From the cell containing the given text, extract its center point as (X, Y) coordinate. 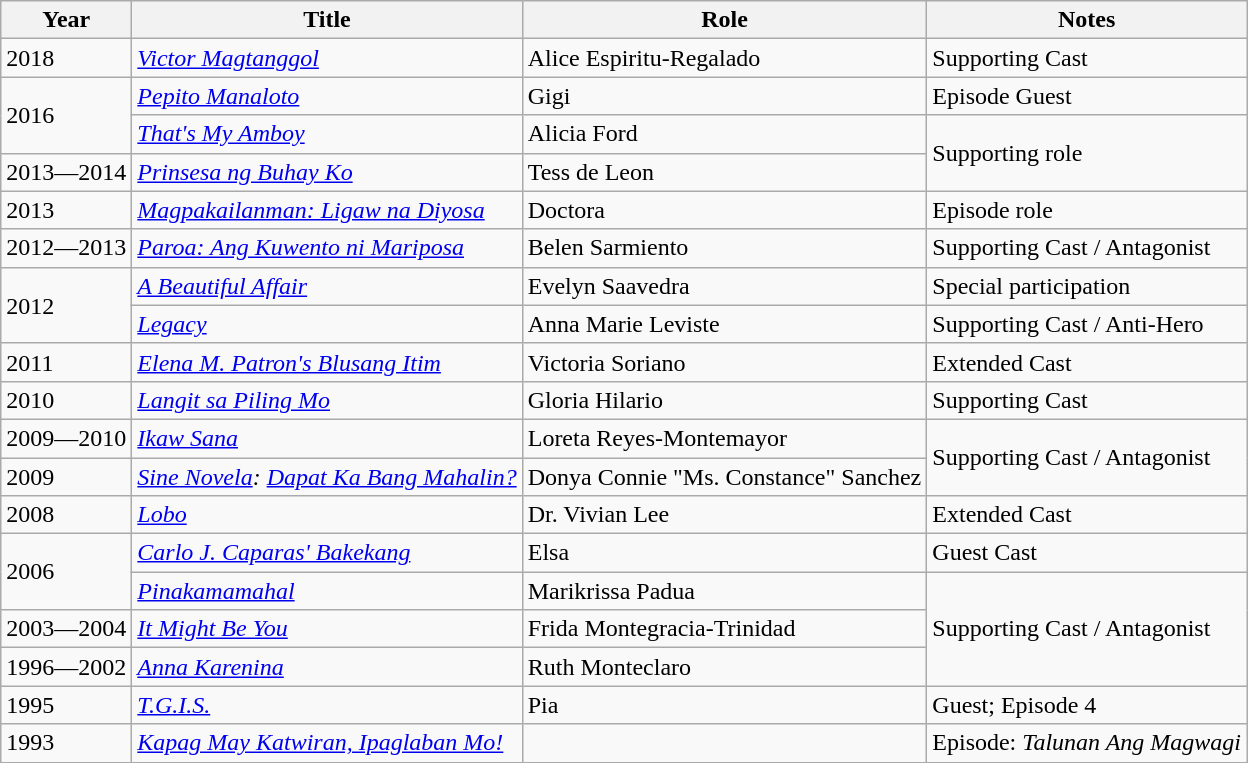
Frida Montegracia-Trinidad (724, 629)
2009—2010 (66, 438)
Supporting Cast / Anti-Hero (1087, 324)
Elsa (724, 553)
Kapag May Katwiran, Ipaglaban Mo! (327, 743)
2010 (66, 400)
Elena M. Patron's Blusang Itim (327, 362)
Pia (724, 705)
Alicia Ford (724, 134)
Paroa: Ang Kuwento ni Mariposa (327, 248)
Prinsesa ng Buhay Ko (327, 172)
Year (66, 20)
Guest Cast (1087, 553)
Special participation (1087, 286)
It Might Be You (327, 629)
Lobo (327, 515)
Title (327, 20)
1996—2002 (66, 667)
Evelyn Saavedra (724, 286)
Sine Novela: Dapat Ka Bang Mahalin? (327, 477)
Belen Sarmiento (724, 248)
2009 (66, 477)
2011 (66, 362)
Marikrissa Padua (724, 591)
2012 (66, 305)
Role (724, 20)
A Beautiful Affair (327, 286)
2006 (66, 572)
Doctora (724, 210)
Episode Guest (1087, 96)
Alice Espiritu-Regalado (724, 58)
Pepito Manaloto (327, 96)
Tess de Leon (724, 172)
1993 (66, 743)
Guest; Episode 4 (1087, 705)
T.G.I.S. (327, 705)
Magpakailanman: Ligaw na Diyosa (327, 210)
Anna Marie Leviste (724, 324)
That's My Amboy (327, 134)
2013—2014 (66, 172)
2013 (66, 210)
Victoria Soriano (724, 362)
Donya Connie "Ms. Constance" Sanchez (724, 477)
2016 (66, 115)
2003—2004 (66, 629)
Carlo J. Caparas' Bakekang (327, 553)
Legacy (327, 324)
Ikaw Sana (327, 438)
Loreta Reyes-Montemayor (724, 438)
1995 (66, 705)
Langit sa Piling Mo (327, 400)
Pinakamamahal (327, 591)
Dr. Vivian Lee (724, 515)
2008 (66, 515)
Supporting role (1087, 153)
Gloria Hilario (724, 400)
Gigi (724, 96)
2018 (66, 58)
2012—2013 (66, 248)
Victor Magtanggol (327, 58)
Ruth Monteclaro (724, 667)
Anna Karenina (327, 667)
Episode: Talunan Ang Magwagi (1087, 743)
Notes (1087, 20)
Episode role (1087, 210)
